Provide the (X, Y) coordinate of the cell's center where the given text is located.  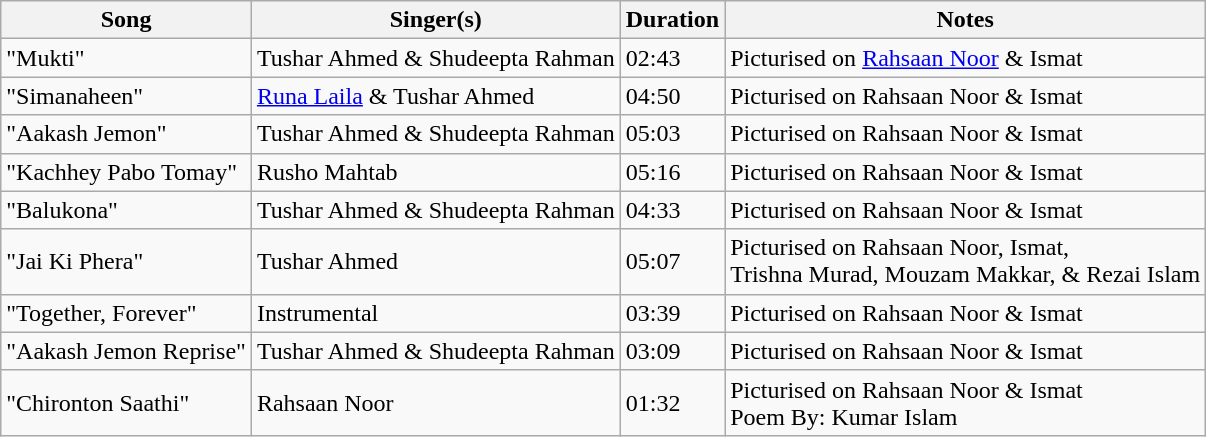
05:03 (672, 134)
"Jai Ki Phera" (126, 262)
"Simanaheen" (126, 96)
Rusho Mahtab (436, 172)
Duration (672, 20)
"Aakash Jemon" (126, 134)
Picturised on Rahsaan Noor & Ismat Poem By: Kumar Islam (966, 402)
"Balukona" (126, 210)
05:07 (672, 262)
Song (126, 20)
Instrumental (436, 313)
05:16 (672, 172)
Runa Laila & Tushar Ahmed (436, 96)
Tushar Ahmed (436, 262)
Notes (966, 20)
Picturised on Rahsaan Noor, Ismat, Trishna Murad, Mouzam Makkar, & Rezai Islam (966, 262)
04:50 (672, 96)
04:33 (672, 210)
"Kachhey Pabo Tomay" (126, 172)
Rahsaan Noor (436, 402)
Singer(s) (436, 20)
03:09 (672, 351)
"Aakash Jemon Reprise" (126, 351)
"Mukti" (126, 58)
01:32 (672, 402)
"Chironton Saathi" (126, 402)
03:39 (672, 313)
02:43 (672, 58)
"Together, Forever" (126, 313)
